Extract the (X, Y) coordinate from the center of the cell holding the provided text.  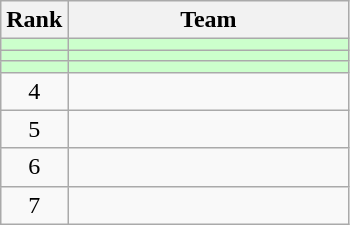
7 (34, 205)
6 (34, 167)
Team (208, 20)
5 (34, 129)
4 (34, 91)
Rank (34, 20)
